Provide the (X, Y) coordinate of the cell's center where the given text is located.  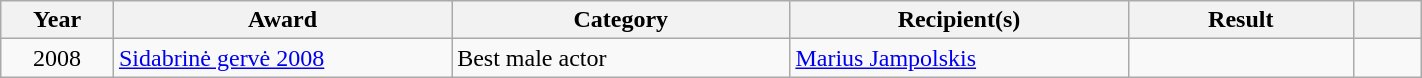
2008 (58, 58)
Award (282, 20)
Recipient(s) (959, 20)
Marius Jampolskis (959, 58)
Year (58, 20)
Best male actor (621, 58)
Category (621, 20)
Result (1240, 20)
Sidabrinė gervė 2008 (282, 58)
